Detect which cell encompasses the target text, then output its (X, Y) center coordinate. 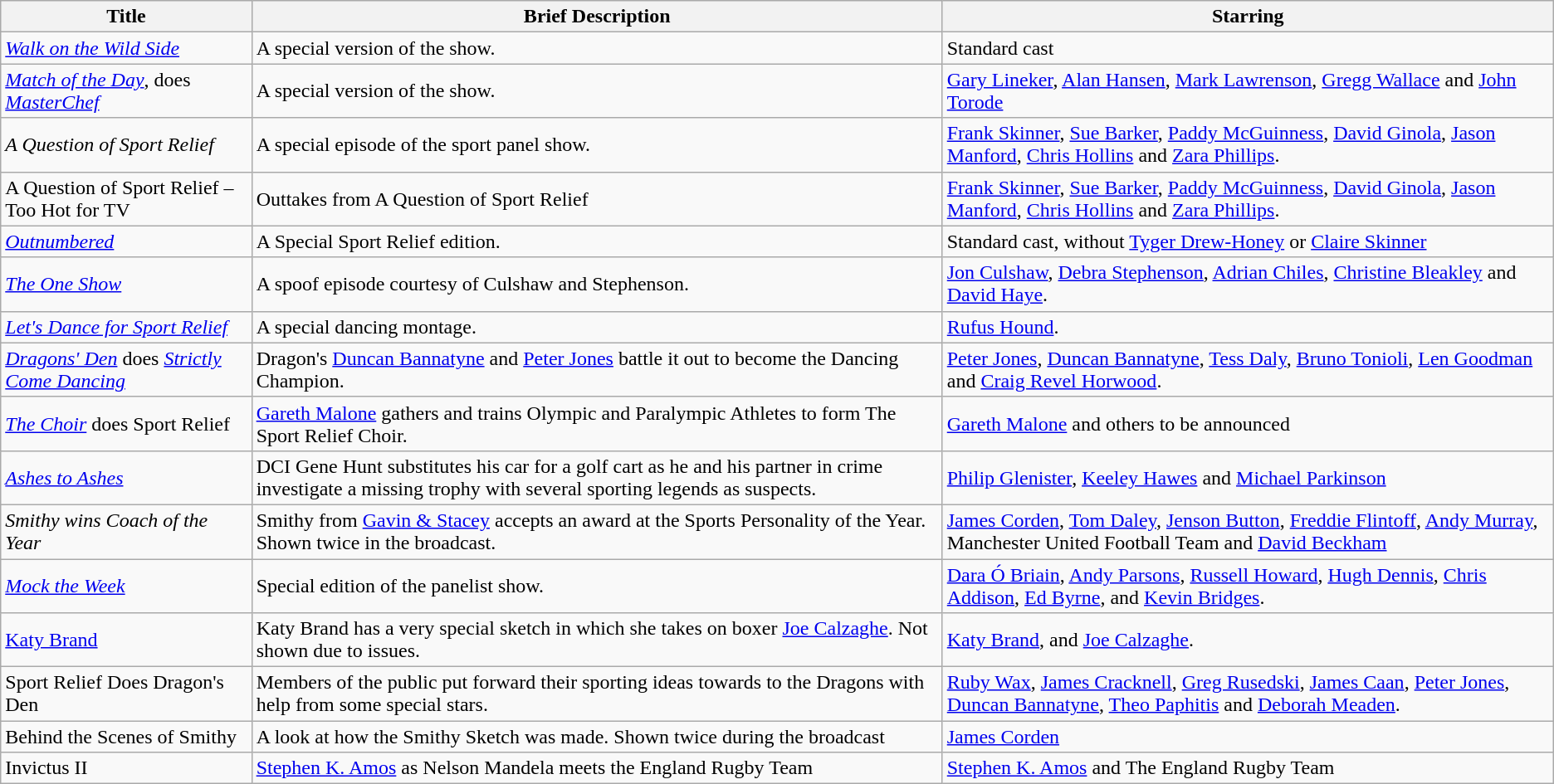
The Choir does Sport Relief (126, 423)
Dragon's Duncan Bannatyne and Peter Jones battle it out to become the Dancing Champion. (597, 370)
Jon Culshaw, Debra Stephenson, Adrian Chiles, Christine Bleakley and David Haye. (1248, 284)
Members of the public put forward their sporting ideas towards to the Dragons with help from some special stars. (597, 694)
Special edition of the panelist show. (597, 586)
A spoof episode courtesy of Culshaw and Stephenson. (597, 284)
Ashes to Ashes (126, 478)
James Corden (1248, 737)
Philip Glenister, Keeley Hawes and Michael Parkinson (1248, 478)
Peter Jones, Duncan Bannatyne, Tess Daly, Bruno Tonioli, Len Goodman and Craig Revel Horwood. (1248, 370)
Invictus II (126, 768)
Outtakes from A Question of Sport Relief (597, 199)
Katy Brand has a very special sketch in which she takes on boxer Joe Calzaghe. Not shown due to issues. (597, 640)
Smithy from Gavin & Stacey accepts an award at the Sports Personality of the Year. Shown twice in the broadcast. (597, 531)
Stephen K. Amos as Nelson Mandela meets the England Rugby Team (597, 768)
Sport Relief Does Dragon's Den (126, 694)
A special dancing montage. (597, 327)
Match of the Day, does MasterChef (126, 91)
Outnumbered (126, 241)
Walk on the Wild Side (126, 48)
Starring (1248, 17)
Standard cast (1248, 48)
Dara Ó Briain, Andy Parsons, Russell Howard, Hugh Dennis, Chris Addison, Ed Byrne, and Kevin Bridges. (1248, 586)
A special episode of the sport panel show. (597, 144)
Gareth Malone gathers and trains Olympic and Paralympic Athletes to form The Sport Relief Choir. (597, 423)
Rufus Hound. (1248, 327)
Gareth Malone and others to be announced (1248, 423)
A Special Sport Relief edition. (597, 241)
Stephen K. Amos and The England Rugby Team (1248, 768)
Behind the Scenes of Smithy (126, 737)
A Question of Sport Relief – Too Hot for TV (126, 199)
A Question of Sport Relief (126, 144)
James Corden, Tom Daley, Jenson Button, Freddie Flintoff, Andy Murray, Manchester United Football Team and David Beckham (1248, 531)
Katy Brand (126, 640)
Smithy wins Coach of the Year (126, 531)
A look at how the Smithy Sketch was made. Shown twice during the broadcast (597, 737)
Let's Dance for Sport Relief (126, 327)
Brief Description (597, 17)
Dragons' Den does Strictly Come Dancing (126, 370)
Katy Brand, and Joe Calzaghe. (1248, 640)
Mock the Week (126, 586)
Gary Lineker, Alan Hansen, Mark Lawrenson, Gregg Wallace and John Torode (1248, 91)
Ruby Wax, James Cracknell, Greg Rusedski, James Caan, Peter Jones, Duncan Bannatyne, Theo Paphitis and Deborah Meaden. (1248, 694)
Standard cast, without Tyger Drew-Honey or Claire Skinner (1248, 241)
The One Show (126, 284)
Title (126, 17)
